Search for the cell housing the specified text and yield its [X, Y] center coordinate. 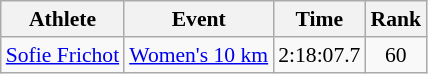
60 [396, 55]
Sofie Frichot [62, 55]
Event [198, 19]
Women's 10 km [198, 55]
Rank [396, 19]
2:18:07.7 [319, 55]
Athlete [62, 19]
Time [319, 19]
